Output the (x, y) coordinate of the center of the cell containing the given text.  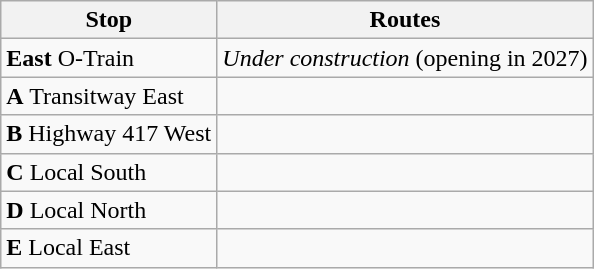
A Transitway East (109, 96)
Stop (109, 20)
Under construction (opening in 2027) (405, 58)
Routes (405, 20)
C Local South (109, 172)
D Local North (109, 210)
East O-Train (109, 58)
B Highway 417 West (109, 134)
E Local East (109, 248)
